Capture the cell that displays the provided text and extract its (x, y) central coordinate. 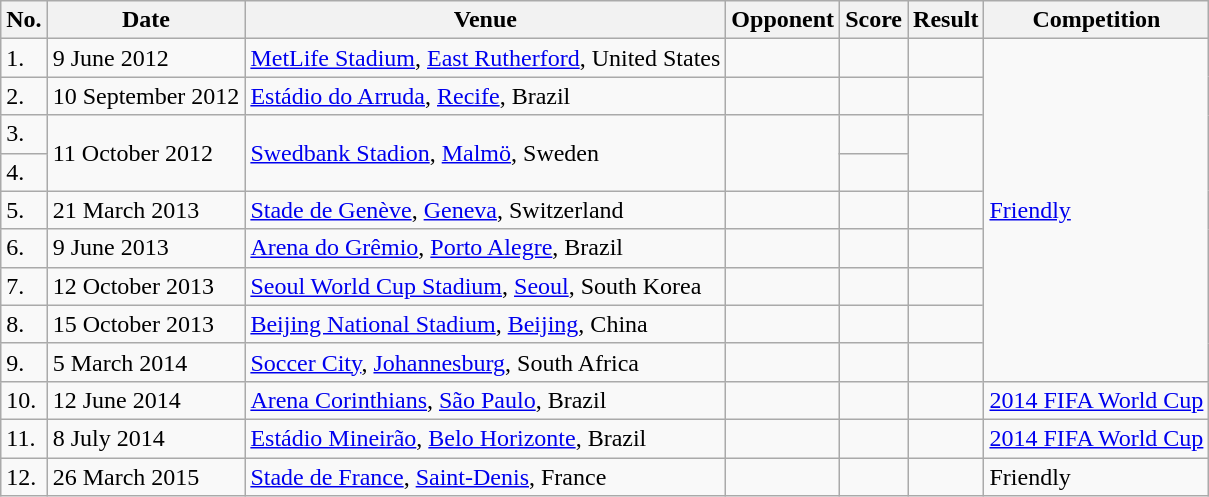
9. (24, 362)
10. (24, 400)
8. (24, 324)
Score (874, 20)
MetLife Stadium, East Rutherford, United States (486, 58)
26 March 2015 (146, 477)
4. (24, 172)
Swedbank Stadion, Malmö, Sweden (486, 153)
1. (24, 58)
3. (24, 134)
9 June 2012 (146, 58)
11. (24, 438)
11 October 2012 (146, 153)
5 March 2014 (146, 362)
5. (24, 210)
Arena Corinthians, São Paulo, Brazil (486, 400)
7. (24, 286)
Stade de France, Saint-Denis, France (486, 477)
Stade de Genève, Geneva, Switzerland (486, 210)
12 October 2013 (146, 286)
Date (146, 20)
8 July 2014 (146, 438)
21 March 2013 (146, 210)
12 June 2014 (146, 400)
No. (24, 20)
Venue (486, 20)
Estádio Mineirão, Belo Horizonte, Brazil (486, 438)
Beijing National Stadium, Beijing, China (486, 324)
10 September 2012 (146, 96)
Competition (1096, 20)
Seoul World Cup Stadium, Seoul, South Korea (486, 286)
Soccer City, Johannesburg, South Africa (486, 362)
Estádio do Arruda, Recife, Brazil (486, 96)
6. (24, 248)
9 June 2013 (146, 248)
2. (24, 96)
Result (946, 20)
Opponent (783, 20)
12. (24, 477)
15 October 2013 (146, 324)
Arena do Grêmio, Porto Alegre, Brazil (486, 248)
